From the cell containing the given text, extract its center point as [X, Y] coordinate. 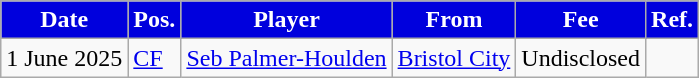
Undisclosed [581, 58]
CF [154, 58]
From [454, 20]
Fee [581, 20]
Bristol City [454, 58]
Ref. [672, 20]
1 June 2025 [64, 58]
Seb Palmer-Houlden [286, 58]
Date [64, 20]
Pos. [154, 20]
Player [286, 20]
